Provide the [x, y] coordinate of the cell's center where the given text is located.  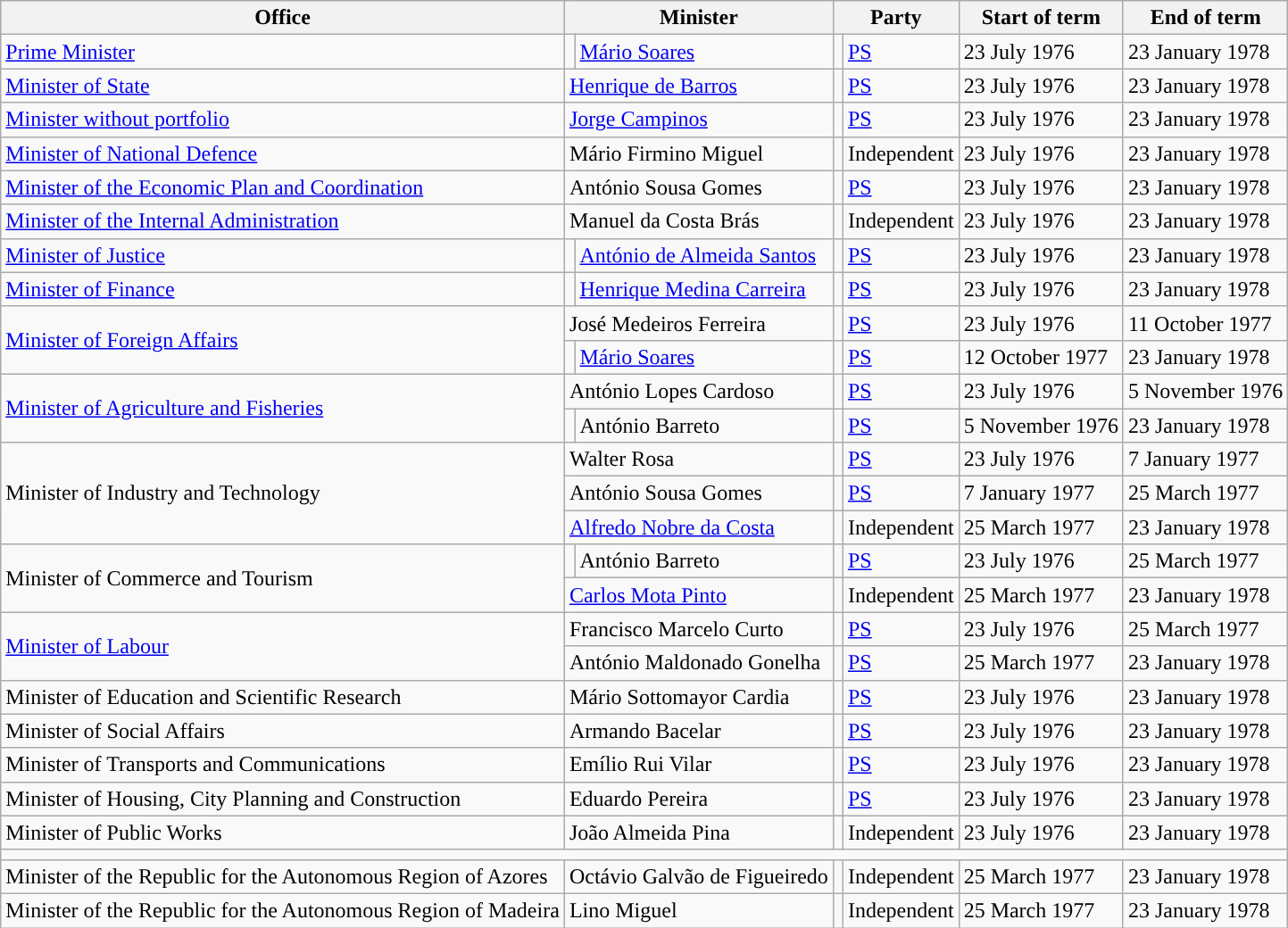
Start of term [1041, 18]
António Lopes Cardoso [698, 391]
Minister of the Republic for the Autonomous Region of Madeira [283, 910]
End of term [1205, 18]
Minister of the Economic Plan and Coordination [283, 187]
Minister of State [283, 86]
Lino Miguel [698, 910]
Minister of the Republic for the Autonomous Region of Azores [283, 876]
Party [896, 18]
Minister of Industry and Technology [283, 493]
Octávio Galvão de Figueiredo [698, 876]
11 October 1977 [1205, 323]
Minister of Finance [283, 289]
Office [283, 18]
Minister [698, 18]
Minister of Education and Scientific Research [283, 697]
Emílio Rui Vilar [698, 765]
Jorge Campinos [698, 120]
Francisco Marcelo Curto [698, 629]
Minister without portfolio [283, 120]
João Almeida Pina [698, 833]
Walter Rosa [698, 460]
Henrique de Barros [698, 86]
António de Almeida Santos [703, 255]
Minister of the Internal Administration [283, 221]
Armando Bacelar [698, 731]
Minister of Agriculture and Fisheries [283, 408]
Minister of Justice [283, 255]
Minister of Foreign Affairs [283, 340]
Henrique Medina Carreira [703, 289]
José Medeiros Ferreira [698, 323]
12 October 1977 [1041, 357]
Manuel da Costa Brás [698, 221]
Carlos Mota Pinto [698, 595]
Minister of Housing, City Planning and Construction [283, 799]
Mário Firmino Miguel [698, 153]
Eduardo Pereira [698, 799]
Prime Minister [283, 52]
António Maldonado Gonelha [698, 663]
Minister of Labour [283, 646]
Mário Sottomayor Cardia [698, 697]
Minister of Transports and Communications [283, 765]
Minister of Commerce and Tourism [283, 578]
Minister of Public Works [283, 833]
Minister of National Defence [283, 153]
Minister of Social Affairs [283, 731]
Alfredo Nobre da Costa [698, 527]
